Provide the (X, Y) coordinate of the cell's center where the given text is located.  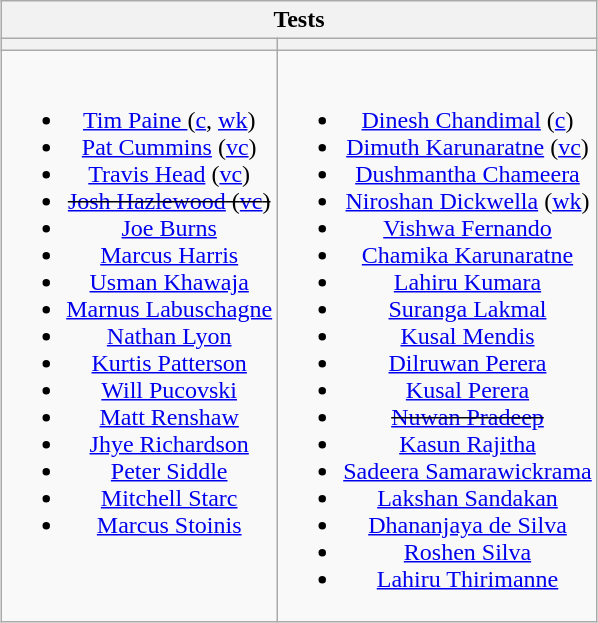
Tests (300, 20)
